Capture the cell that displays the provided text and extract its [x, y] central coordinate. 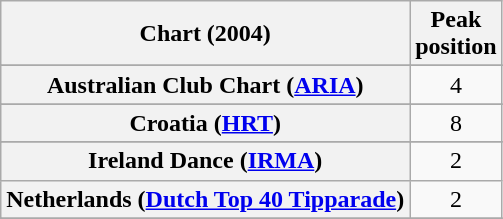
Chart (2004) [206, 34]
Australian Club Chart (ARIA) [206, 85]
Ireland Dance (IRMA) [206, 161]
Croatia (HRT) [206, 123]
4 [456, 85]
Peakposition [456, 34]
Netherlands (Dutch Top 40 Tipparade) [206, 199]
8 [456, 123]
